Capture the cell that displays the provided text and extract its (x, y) central coordinate. 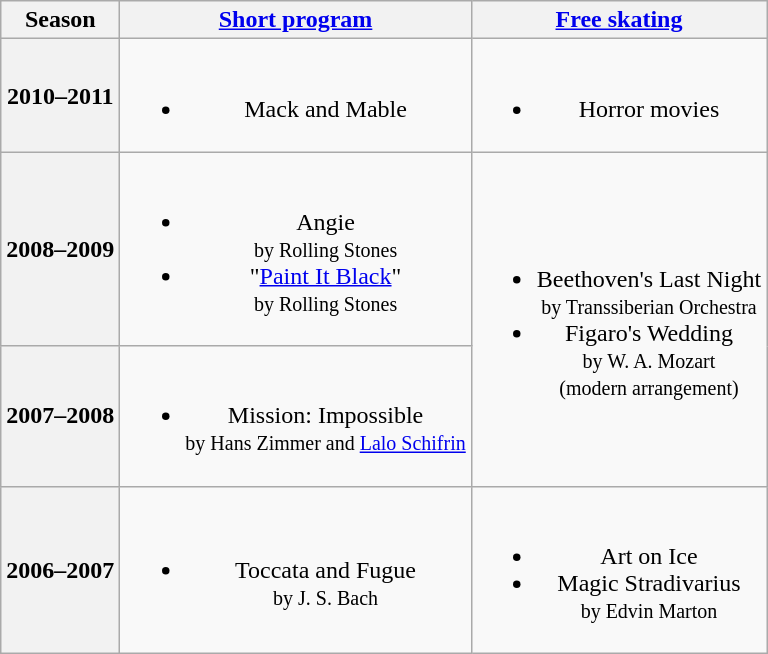
Short program (296, 20)
Horror movies (618, 96)
Angie by Rolling Stones "Paint It Black" by Rolling Stones (296, 249)
Art on IceMagic Stradivarius by Edvin Marton (618, 570)
Mission: Impossible by Hans Zimmer and Lalo Schifrin (296, 416)
Season (60, 20)
Beethoven's Last Night by Transsiberian Orchestra Figaro's Wedding by W. A. Mozart (modern arrangement) (618, 319)
2006–2007 (60, 570)
2007–2008 (60, 416)
Mack and Mable (296, 96)
Toccata and Fugue by J. S. Bach (296, 570)
Free skating (618, 20)
2008–2009 (60, 249)
2010–2011 (60, 96)
